For the text-containing cell, return its midpoint in [x, y] coordinate format. 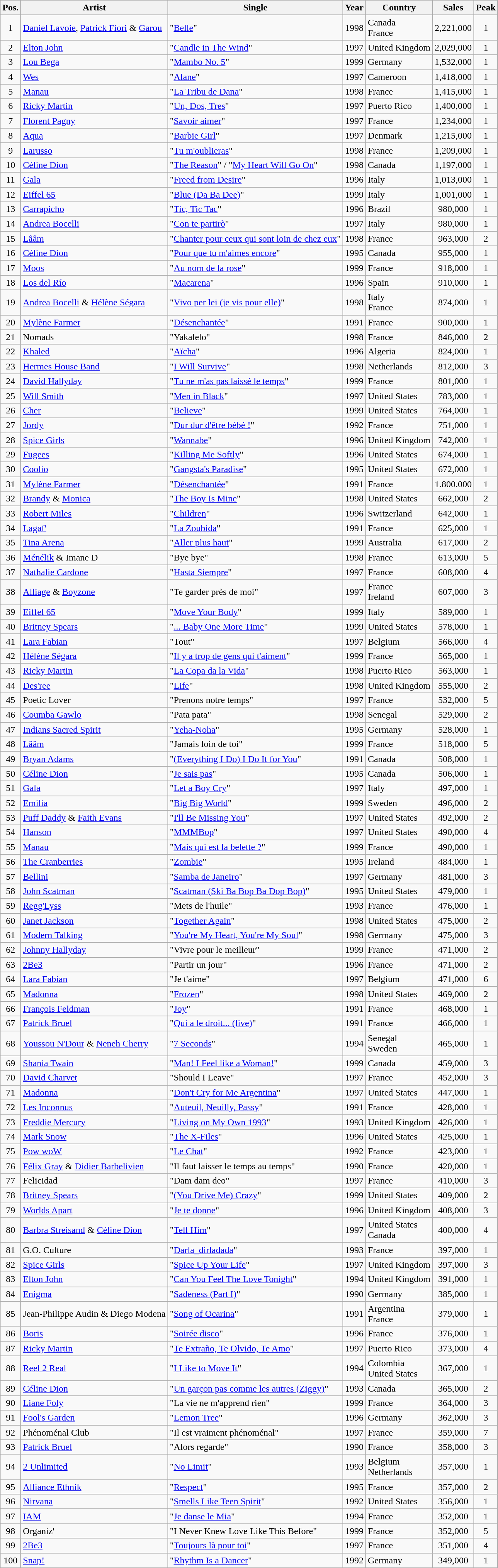
71 [11, 1092]
476,000 [453, 906]
86 [11, 1334]
26 [11, 410]
Jean-Philippe Audin & Diego Modena [94, 1314]
39 [11, 612]
99 [11, 1546]
426,000 [453, 1122]
356,000 [453, 1502]
Puff Daddy & Faith Evans [94, 818]
Wes [94, 77]
31 [11, 484]
40 [11, 627]
83 [11, 1279]
"The Reason" / "My Heart Will Go On" [255, 165]
87 [11, 1348]
"No Limit" [255, 1467]
"Vivre pour le meilleur" [255, 950]
"You're My Heart, You're My Soul" [255, 935]
874,000 [453, 303]
"Je te donne" [255, 1210]
Alliage & Boyzone [94, 592]
"... Baby One More Time" [255, 627]
75 [11, 1151]
"Tu ne m'as pas laissé le temps" [255, 381]
Will Smith [94, 396]
"Scatman (Ski Ba Bop Ba Dop Bop)" [255, 891]
"Il est vraiment phénoménal" [255, 1433]
2,221,000 [453, 28]
Emilia [94, 803]
"Dam dam deo" [255, 1181]
385,000 [453, 1294]
528,000 [453, 730]
518,000 [453, 744]
Indians Sacred Spirit [94, 730]
Felicidad [94, 1181]
365,000 [453, 1388]
"Mais qui est la belette ?" [255, 847]
36 [11, 557]
41 [11, 641]
65 [11, 994]
29 [11, 455]
423,000 [453, 1151]
"MMMBop" [255, 832]
674,000 [453, 455]
Robert Miles [94, 513]
Sales [453, 8]
"Savoir aimer" [255, 121]
481,000 [453, 876]
1,209,000 [453, 150]
"Believe" [255, 410]
"Je t'aime" [255, 979]
"Alors regarde" [255, 1447]
35 [11, 543]
910,000 [453, 283]
1,013,000 [453, 179]
376,000 [453, 1334]
Alliance Ethnik [94, 1487]
466,000 [453, 1023]
"Il y a trop de gens qui t'aiment" [255, 656]
563,000 [453, 671]
94 [11, 1467]
529,000 [453, 715]
Carrapicho [94, 209]
Daniel Lavoie, Patrick Fiori & Garou [94, 28]
420,000 [453, 1166]
589,000 [453, 612]
70 [11, 1078]
Modern Talking [94, 935]
80 [11, 1230]
Janet Jackson [94, 921]
85 [11, 1314]
409,000 [453, 1195]
425,000 [453, 1136]
96 [11, 1502]
G.O. Culture [94, 1250]
"Move Your Body" [255, 612]
Australia [399, 543]
22 [11, 352]
"Je sais pas" [255, 774]
91 [11, 1417]
100 [11, 1560]
Lagaf' [94, 528]
391,000 [453, 1279]
11 [11, 179]
Snap! [94, 1560]
"Dur dur d'être bébé !" [255, 425]
400,000 [453, 1230]
468,000 [453, 1009]
408,000 [453, 1210]
14 [11, 224]
955,000 [453, 253]
"Frozen" [255, 994]
1,532,000 [453, 62]
"Killing Me Softly" [255, 455]
Year [354, 8]
Bryan Adams [94, 759]
506,000 [453, 774]
9 [11, 150]
1,400,000 [453, 106]
"Pata pata" [255, 715]
"La Zoubida" [255, 528]
"Life" [255, 685]
53 [11, 818]
Hélène Ségara [94, 656]
12 [11, 194]
90 [11, 1403]
25 [11, 396]
Jordy [94, 425]
812,000 [453, 366]
900,000 [453, 322]
"La Tribu de Dana" [255, 91]
"Wannabe" [255, 440]
David Hallyday [94, 381]
613,000 [453, 557]
Boris [94, 1334]
824,000 [453, 352]
Freddie Mercury [94, 1122]
73 [11, 1122]
61 [11, 935]
30 [11, 469]
"Te Extraño, Te Olvido, Te Amo" [255, 1348]
57 [11, 876]
Johnny Hallyday [94, 950]
64 [11, 979]
"Au nom de la rose" [255, 268]
"Le Chat" [255, 1151]
608,000 [453, 572]
963,000 [453, 239]
"I'll Be Missing You" [255, 818]
Poetic Lover [94, 700]
60 [11, 921]
"Tic, Tic Tac" [255, 209]
Barbra Streisand & Céline Dion [94, 1230]
97 [11, 1516]
484,000 [453, 862]
"Un, Dos, Tres" [255, 106]
Shania Twain [94, 1063]
58 [11, 891]
42 [11, 656]
"Macarena" [255, 283]
79 [11, 1210]
"Vivo per lei (je vis pour elle)" [255, 303]
"Can You Feel The Love Tonight" [255, 1279]
"Men in Black" [255, 396]
"Respect" [255, 1487]
Pow woW [94, 1151]
"Candle in The Wind" [255, 47]
1,001,000 [453, 194]
15 [11, 239]
Mark Snow [94, 1136]
1,197,000 [453, 165]
Country [399, 8]
18 [11, 283]
"7 Seconds" [255, 1043]
359,000 [453, 1433]
Félix Gray & Didier Barbelivien [94, 1166]
479,000 [453, 891]
"Should I Leave" [255, 1078]
27 [11, 425]
"Darla_dirladada" [255, 1250]
Coumba Gawlo [94, 715]
43 [11, 671]
"Zombie" [255, 862]
"Sadeness (Part I)" [255, 1294]
Worlds Apart [94, 1210]
751,000 [453, 425]
508,000 [453, 759]
379,000 [453, 1314]
"Jamais loin de toi" [255, 744]
52 [11, 803]
17 [11, 268]
66 [11, 1009]
CanadaFrance [399, 28]
95 [11, 1487]
François Feldman [94, 1009]
Cameroon [399, 77]
Andrea Bocelli & Hélène Ségara [94, 303]
Des'ree [94, 685]
98 [11, 1531]
Moos [94, 268]
"Un garçon pas comme les autres (Ziggy)" [255, 1388]
364,000 [453, 1403]
Denmark [399, 135]
"Yeha-Noha" [255, 730]
"Samba de Janeiro" [255, 876]
59 [11, 906]
Netherlands [399, 366]
"(Everything I Do) I Do It for You" [255, 759]
Lou Bega [94, 62]
76 [11, 1166]
"Aller plus haut" [255, 543]
801,000 [453, 381]
46 [11, 715]
"La Copa da la Vida" [255, 671]
367,000 [453, 1368]
"Big Big World" [255, 803]
Regg'Lyss [94, 906]
Fool's Garden [94, 1417]
72 [11, 1107]
459,000 [453, 1063]
1,415,000 [453, 91]
89 [11, 1388]
"Children" [255, 513]
John Scatman [94, 891]
Spain [399, 283]
578,000 [453, 627]
"Barbie Girl" [255, 135]
Tina Arena [94, 543]
"Chanter pour ceux qui sont loin de chez eux" [255, 239]
"Smells Like Teen Spirit" [255, 1502]
Andrea Bocelli [94, 224]
"Alane" [255, 77]
"I Will Survive" [255, 366]
Coolio [94, 469]
77 [11, 1181]
"Con te partirò" [255, 224]
"Tell Him" [255, 1230]
428,000 [453, 1107]
447,000 [453, 1092]
Khaled [94, 352]
32 [11, 499]
81 [11, 1250]
"Let a Boy Cry" [255, 788]
"Soirée disco" [255, 1334]
362,000 [453, 1417]
38 [11, 592]
54 [11, 832]
BelgiumNetherlands [399, 1467]
625,000 [453, 528]
Brandy & Monica [94, 499]
742,000 [453, 440]
78 [11, 1195]
10 [11, 165]
ArgentinaFrance [399, 1314]
13 [11, 209]
44 [11, 685]
"Man! I Feel like a Woman!" [255, 1063]
8 [11, 135]
David Charvet [94, 1078]
20 [11, 322]
492,000 [453, 818]
"Living on My Own 1993" [255, 1122]
50 [11, 774]
84 [11, 1294]
410,000 [453, 1181]
1.800.000 [453, 484]
Nirvana [94, 1502]
846,000 [453, 337]
672,000 [453, 469]
IAM [94, 1516]
16 [11, 253]
"Together Again" [255, 921]
68 [11, 1043]
21 [11, 337]
532,000 [453, 700]
United StatesCanada [399, 1230]
24 [11, 381]
783,000 [453, 396]
92 [11, 1433]
"Joy" [255, 1009]
469,000 [453, 994]
47 [11, 730]
55 [11, 847]
The Cranberries [94, 862]
Nathalie Cardone [94, 572]
1,234,000 [453, 121]
28 [11, 440]
48 [11, 744]
"Mets de l'huile" [255, 906]
2 Unlimited [94, 1467]
45 [11, 700]
"Je danse le Mia" [255, 1516]
69 [11, 1063]
Senegal [399, 715]
Los del Río [94, 283]
"Don't Cry for Me Argentina" [255, 1092]
617,000 [453, 543]
"(You Drive Me) Crazy" [255, 1195]
607,000 [453, 592]
764,000 [453, 410]
74 [11, 1136]
"La vie ne m'apprend rien" [255, 1403]
373,000 [453, 1348]
"Spice Up Your Life" [255, 1265]
Switzerland [399, 513]
56 [11, 862]
Enigma [94, 1294]
Hanson [94, 832]
"Auteuil, Neuilly, Passy" [255, 1107]
"Lemon Tree" [255, 1417]
Ménélik & Imane D [94, 557]
"Song of Ocarina" [255, 1314]
"Belle" [255, 28]
"Rhythm Is a Dancer" [255, 1560]
"Tout" [255, 641]
358,000 [453, 1447]
"Blue (Da Ba Dee)" [255, 194]
555,000 [453, 685]
ItalyFrance [399, 303]
"Aïcha" [255, 352]
"The X-Files" [255, 1136]
Youssou N'Dour & Neneh Cherry [94, 1043]
"Hasta Siempre" [255, 572]
63 [11, 965]
ColombiaUnited States [399, 1368]
1,215,000 [453, 135]
Pos. [11, 8]
Cher [94, 410]
Liane Foly [94, 1403]
23 [11, 366]
49 [11, 759]
Algeria [399, 352]
"Gangsta's Paradise" [255, 469]
Single [255, 8]
"I Never Knew Love Like This Before" [255, 1531]
Artist [94, 8]
349,000 [453, 1560]
Florent Pagny [94, 121]
351,000 [453, 1546]
67 [11, 1023]
"I Like to Move It" [255, 1368]
642,000 [453, 513]
Hermes House Band [94, 366]
497,000 [453, 788]
Les Inconnus [94, 1107]
Ireland [399, 862]
88 [11, 1368]
"The Boy Is Mine" [255, 499]
51 [11, 788]
"Partir un jour" [255, 965]
"Yakalelo" [255, 337]
62 [11, 950]
FranceIreland [399, 592]
565,000 [453, 656]
"Toujours là pour toi" [255, 1546]
"Freed from Desire" [255, 179]
1,418,000 [453, 77]
"Bye bye" [255, 557]
566,000 [453, 641]
33 [11, 513]
37 [11, 572]
Peak [486, 8]
918,000 [453, 268]
662,000 [453, 499]
93 [11, 1447]
Larusso [94, 150]
"Pour que tu m'aimes encore" [255, 253]
2,029,000 [453, 47]
Nomads [94, 337]
Sweden [399, 803]
Brazil [399, 209]
Reel 2 Real [94, 1368]
"Tu m'oublieras" [255, 150]
"Mambo No. 5" [255, 62]
Fugees [94, 455]
34 [11, 528]
"Te garder près de moi" [255, 592]
Aqua [94, 135]
SenegalSweden [399, 1043]
"Il faut laisser le temps au temps" [255, 1166]
Organiz' [94, 1531]
19 [11, 303]
496,000 [453, 803]
Bellini [94, 876]
452,000 [453, 1078]
"Prenons notre temps" [255, 700]
82 [11, 1265]
"Qui a le droit... (live)" [255, 1023]
Phénoménal Club [94, 1433]
465,000 [453, 1043]
